Return the [X, Y] coordinate for the center point of the cell that contains the specified text.  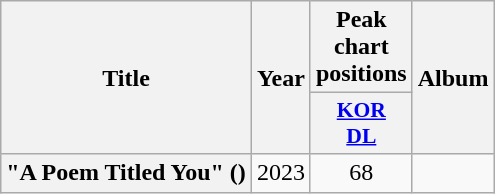
68 [361, 173]
"A Poem Titled You" () [126, 173]
2023 [280, 173]
Peak chart positions [361, 47]
Album [453, 78]
Year [280, 78]
KORDL [361, 124]
Title [126, 78]
